Return the [x, y] coordinate for the center point of the cell that contains the specified text.  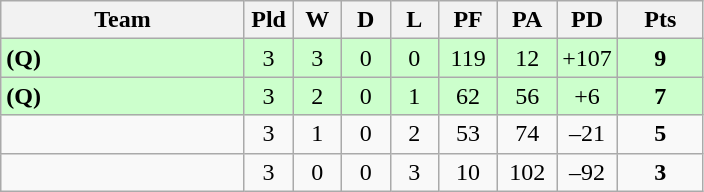
9 [660, 58]
74 [528, 134]
56 [528, 96]
Team [123, 20]
W [318, 20]
10 [468, 172]
–92 [588, 172]
PF [468, 20]
5 [660, 134]
PD [588, 20]
Pts [660, 20]
7 [660, 96]
12 [528, 58]
102 [528, 172]
62 [468, 96]
–21 [588, 134]
PA [528, 20]
Pld [268, 20]
+6 [588, 96]
119 [468, 58]
53 [468, 134]
+107 [588, 58]
L [414, 20]
D [366, 20]
